Pinpoint the cell where the given text exists, returning its [X, Y] midpoint coordinate. 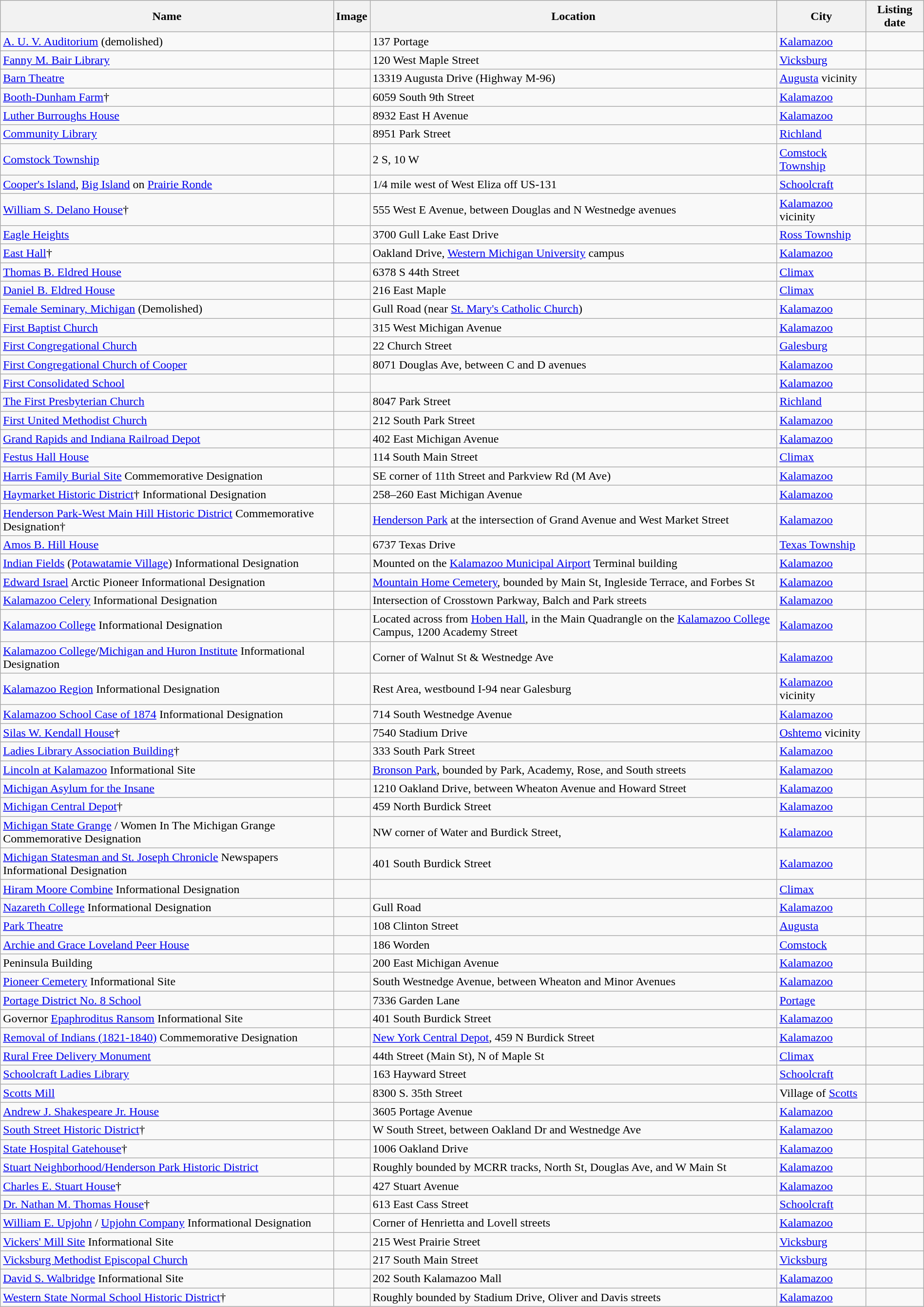
Corner of Henrietta and Lovell streets [573, 1223]
Lincoln at Kalamazoo Informational Site [167, 770]
Festus Hall House [167, 457]
Vickers' Mill Site Informational Site [167, 1242]
Luther Burroughs House [167, 116]
613 East Cass Street [573, 1204]
Indian Fields (Potawatamie Village) Informational Designation [167, 563]
First United Methodist Church [167, 420]
Archie and Grace Loveland Peer House [167, 944]
Schoolcraft Ladies Library [167, 1074]
Charles E. Stuart House† [167, 1186]
714 South Westnedge Avenue [573, 714]
Rural Free Delivery Monument [167, 1056]
Bronson Park, bounded by Park, Academy, Rose, and South streets [573, 770]
Augusta vicinity [822, 78]
SE corner of 11th Street and Parkview Rd (M Ave) [573, 476]
200 East Michigan Avenue [573, 963]
216 East Maple [573, 291]
3700 Gull Lake East Drive [573, 234]
8300 S. 35th Street [573, 1093]
Kalamazoo Celery Informational Designation [167, 601]
202 South Kalamazoo Mall [573, 1279]
212 South Park Street [573, 420]
Roughly bounded by MCRR tracks, North St, Douglas Ave, and W Main St [573, 1167]
South Street Historic District† [167, 1130]
Dr. Nathan M. Thomas House† [167, 1204]
186 Worden [573, 944]
First Baptist Church [167, 328]
Kalamazoo School Case of 1874 Informational Designation [167, 714]
Gull Road [573, 907]
Galesburg [822, 346]
Western State Normal School Historic District† [167, 1297]
David S. Walbridge Informational Site [167, 1279]
333 South Park Street [573, 751]
Mountain Home Cemetery, bounded by Main St, Ingleside Terrace, and Forbes St [573, 582]
Amos B. Hill House [167, 545]
258–260 East Michigan Avenue [573, 494]
8951 Park Street [573, 134]
2 S, 10 W [573, 159]
Grand Rapids and Indiana Railroad Depot [167, 439]
A. U. V. Auditorium (demolished) [167, 41]
NW corner of Water and Burdick Street, [573, 832]
Governor Epaphroditus Ransom Informational Site [167, 1019]
Edward Israel Arctic Pioneer Informational Designation [167, 582]
Nazareth College Informational Designation [167, 907]
555 West E Avenue, between Douglas and N Westnedge avenues [573, 210]
Eagle Heights [167, 234]
7336 Garden Lane [573, 1000]
Augusta [822, 926]
Portage [822, 1000]
Cooper's Island, Big Island on Prairie Ronde [167, 184]
W South Street, between Oakland Dr and Westnedge Ave [573, 1130]
Name [167, 17]
Located across from Hoben Hall, in the Main Quadrangle on the Kalamazoo College Campus, 1200 Academy Street [573, 626]
Stuart Neighborhood/Henderson Park Historic District [167, 1167]
Vicksburg Methodist Episcopal Church [167, 1260]
Scotts Mill [167, 1093]
First Congregational Church of Cooper [167, 365]
Booth-Dunham Farm† [167, 97]
Ladies Library Association Building† [167, 751]
13319 Augusta Drive (Highway M-96) [573, 78]
Removal of Indians (1821-1840) Commemorative Designation [167, 1037]
East Hall† [167, 253]
Henderson Park-West Main Hill Historic District Commemorative Designation† [167, 520]
7540 Stadium Drive [573, 733]
Portage District No. 8 School [167, 1000]
Oakland Drive, Western Michigan University campus [573, 253]
Village of Scotts [822, 1093]
1210 Oakland Drive, between Wheaton Avenue and Howard Street [573, 788]
22 Church Street [573, 346]
6378 S 44th Street [573, 272]
Kalamazoo College Informational Designation [167, 626]
Comstock [822, 944]
6737 Texas Drive [573, 545]
Fanny M. Bair Library [167, 60]
Ross Township [822, 234]
8071 Douglas Ave, between C and D avenues [573, 365]
Gull Road (near St. Mary's Catholic Church) [573, 309]
City [822, 17]
108 Clinton Street [573, 926]
Barn Theatre [167, 78]
Intersection of Crosstown Parkway, Balch and Park streets [573, 601]
State Hospital Gatehouse† [167, 1149]
Thomas B. Eldred House [167, 272]
Haymarket Historic District† Informational Designation [167, 494]
Park Theatre [167, 926]
163 Hayward Street [573, 1074]
459 North Burdick Street [573, 807]
William S. Delano House† [167, 210]
215 West Prairie Street [573, 1242]
137 Portage [573, 41]
Location [573, 17]
Michigan Central Depot† [167, 807]
Listing date [895, 17]
Corner of Walnut St & Westnedge Ave [573, 657]
Pioneer Cemetery Informational Site [167, 982]
Rest Area, westbound I-94 near Galesburg [573, 689]
Peninsula Building [167, 963]
Mounted on the Kalamazoo Municipal Airport Terminal building [573, 563]
Roughly bounded by Stadium Drive, Oliver and Davis streets [573, 1297]
Kalamazoo College/Michigan and Huron Institute Informational Designation [167, 657]
1006 Oakland Drive [573, 1149]
First Congregational Church [167, 346]
44th Street (Main St), N of Maple St [573, 1056]
The First Presbyterian Church [167, 402]
Community Library [167, 134]
New York Central Depot, 459 N Burdick Street [573, 1037]
217 South Main Street [573, 1260]
First Consolidated School [167, 383]
Michigan Statesman and St. Joseph Chronicle Newspapers Informational Designation [167, 864]
Image [352, 17]
8047 Park Street [573, 402]
Daniel B. Eldred House [167, 291]
Henderson Park at the intersection of Grand Avenue and West Market Street [573, 520]
Female Seminary, Michigan (Demolished) [167, 309]
114 South Main Street [573, 457]
Silas W. Kendall House† [167, 733]
Harris Family Burial Site Commemorative Designation [167, 476]
Texas Township [822, 545]
Oshtemo vicinity [822, 733]
William E. Upjohn / Upjohn Company Informational Designation [167, 1223]
6059 South 9th Street [573, 97]
South Westnedge Avenue, between Wheaton and Minor Avenues [573, 982]
120 West Maple Street [573, 60]
Andrew J. Shakespeare Jr. House [167, 1112]
3605 Portage Avenue [573, 1112]
Michigan State Grange / Women In The Michigan Grange Commemorative Designation [167, 832]
Hiram Moore Combine Informational Designation [167, 889]
Kalamazoo Region Informational Designation [167, 689]
8932 East H Avenue [573, 116]
315 West Michigan Avenue [573, 328]
1/4 mile west of West Eliza off US-131 [573, 184]
427 Stuart Avenue [573, 1186]
402 East Michigan Avenue [573, 439]
Michigan Asylum for the Insane [167, 788]
